Pinpoint the cell where the given text exists, returning its (x, y) midpoint coordinate. 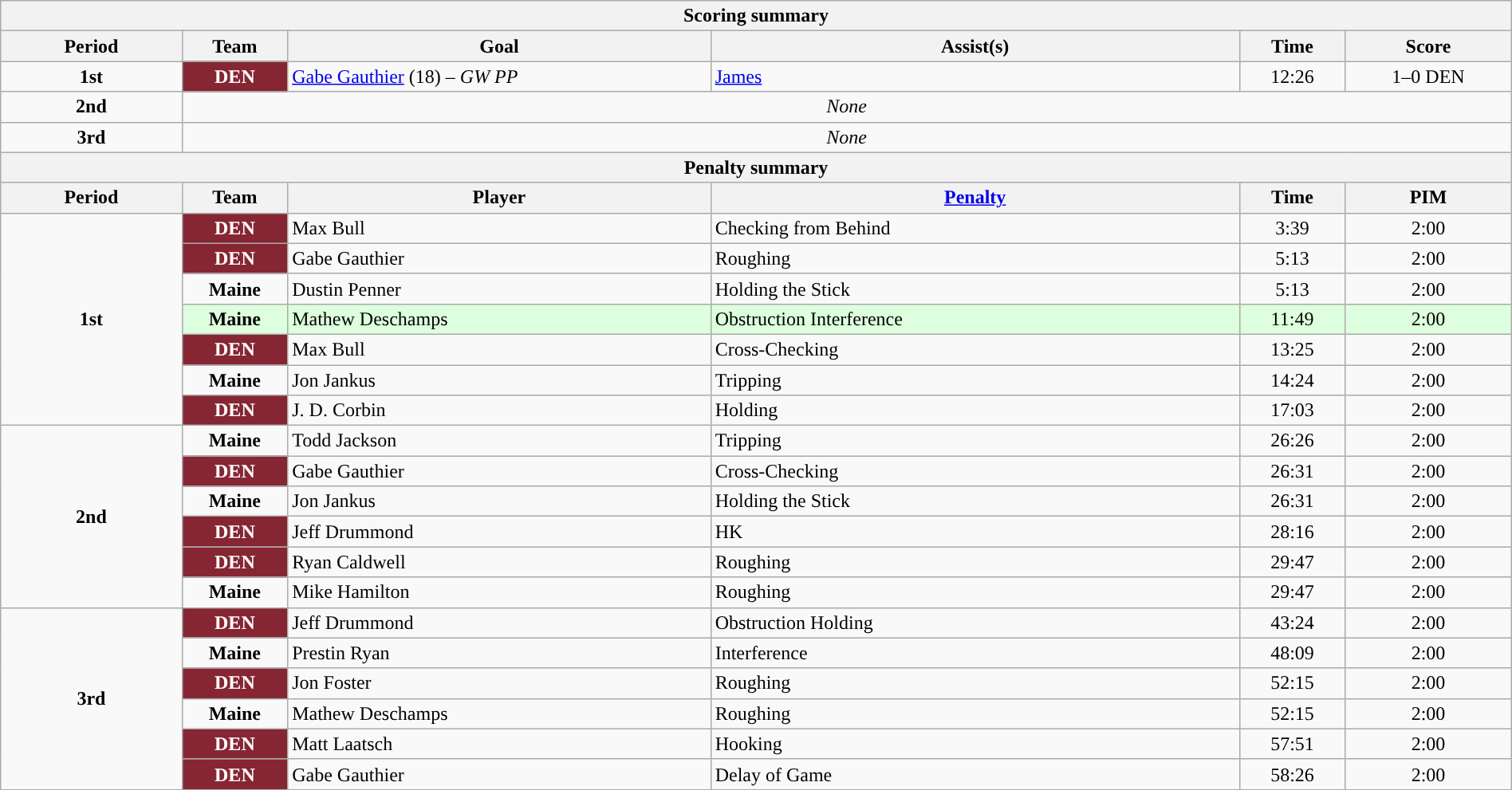
Mike Hamilton (499, 592)
26:26 (1292, 441)
Gabe Gauthier (18) – GW PP (499, 77)
43:24 (1292, 623)
Todd Jackson (499, 441)
Prestin Ryan (499, 653)
Penalty (975, 198)
48:09 (1292, 653)
17:03 (1292, 411)
James (975, 77)
Goal (499, 46)
Dustin Penner (499, 289)
28:16 (1292, 532)
Holding (975, 411)
Hooking (975, 744)
57:51 (1292, 744)
Checking from Behind (975, 228)
Obstruction Holding (975, 623)
Delay of Game (975, 774)
Interference (975, 653)
12:26 (1292, 77)
1–0 DEN (1428, 77)
J. D. Corbin (499, 411)
Score (1428, 46)
Scoring summary (756, 16)
Player (499, 198)
14:24 (1292, 380)
Obstruction Interference (975, 319)
Assist(s) (975, 46)
13:25 (1292, 349)
PIM (1428, 198)
Jon Foster (499, 683)
11:49 (1292, 319)
Penalty summary (756, 167)
3:39 (1292, 228)
Matt Laatsch (499, 744)
58:26 (1292, 774)
Ryan Caldwell (499, 562)
HK (975, 532)
